Capture the cell that displays the provided text and extract its (X, Y) central coordinate. 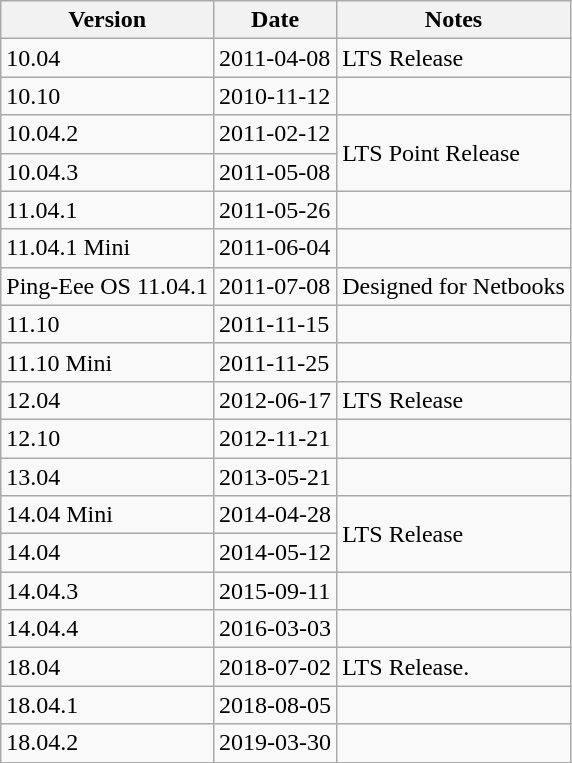
13.04 (108, 477)
12.04 (108, 400)
11.10 (108, 324)
14.04.3 (108, 591)
Date (276, 20)
Version (108, 20)
12.10 (108, 438)
2016-03-03 (276, 629)
LTS Point Release (454, 153)
2011-06-04 (276, 248)
2011-11-15 (276, 324)
11.10 Mini (108, 362)
Designed for Netbooks (454, 286)
10.10 (108, 96)
10.04.3 (108, 172)
2014-04-28 (276, 515)
2014-05-12 (276, 553)
18.04.1 (108, 705)
2011-02-12 (276, 134)
2018-08-05 (276, 705)
11.04.1 (108, 210)
14.04 Mini (108, 515)
2012-11-21 (276, 438)
2010-11-12 (276, 96)
2011-05-26 (276, 210)
10.04.2 (108, 134)
11.04.1 Mini (108, 248)
2011-11-25 (276, 362)
LTS Release. (454, 667)
14.04 (108, 553)
Ping-Eee OS 11.04.1 (108, 286)
2011-04-08 (276, 58)
2011-07-08 (276, 286)
2012-06-17 (276, 400)
2011-05-08 (276, 172)
2018-07-02 (276, 667)
18.04 (108, 667)
Notes (454, 20)
2019-03-30 (276, 743)
2015-09-11 (276, 591)
14.04.4 (108, 629)
2013-05-21 (276, 477)
18.04.2 (108, 743)
10.04 (108, 58)
